Identify which cell holds the provided text, then report its [x, y] central coordinate. 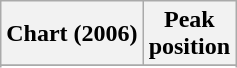
Chart (2006) [72, 34]
Peakposition [189, 34]
